Locate the cell with the specified text and output its [x, y] center coordinate. 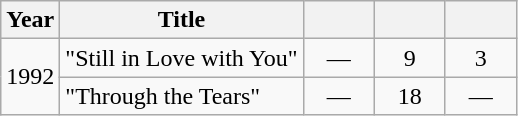
3 [480, 58]
Title [182, 20]
18 [410, 96]
"Still in Love with You" [182, 58]
"Through the Tears" [182, 96]
Year [30, 20]
1992 [30, 77]
9 [410, 58]
